Pinpoint the cell where the given text exists, returning its (x, y) midpoint coordinate. 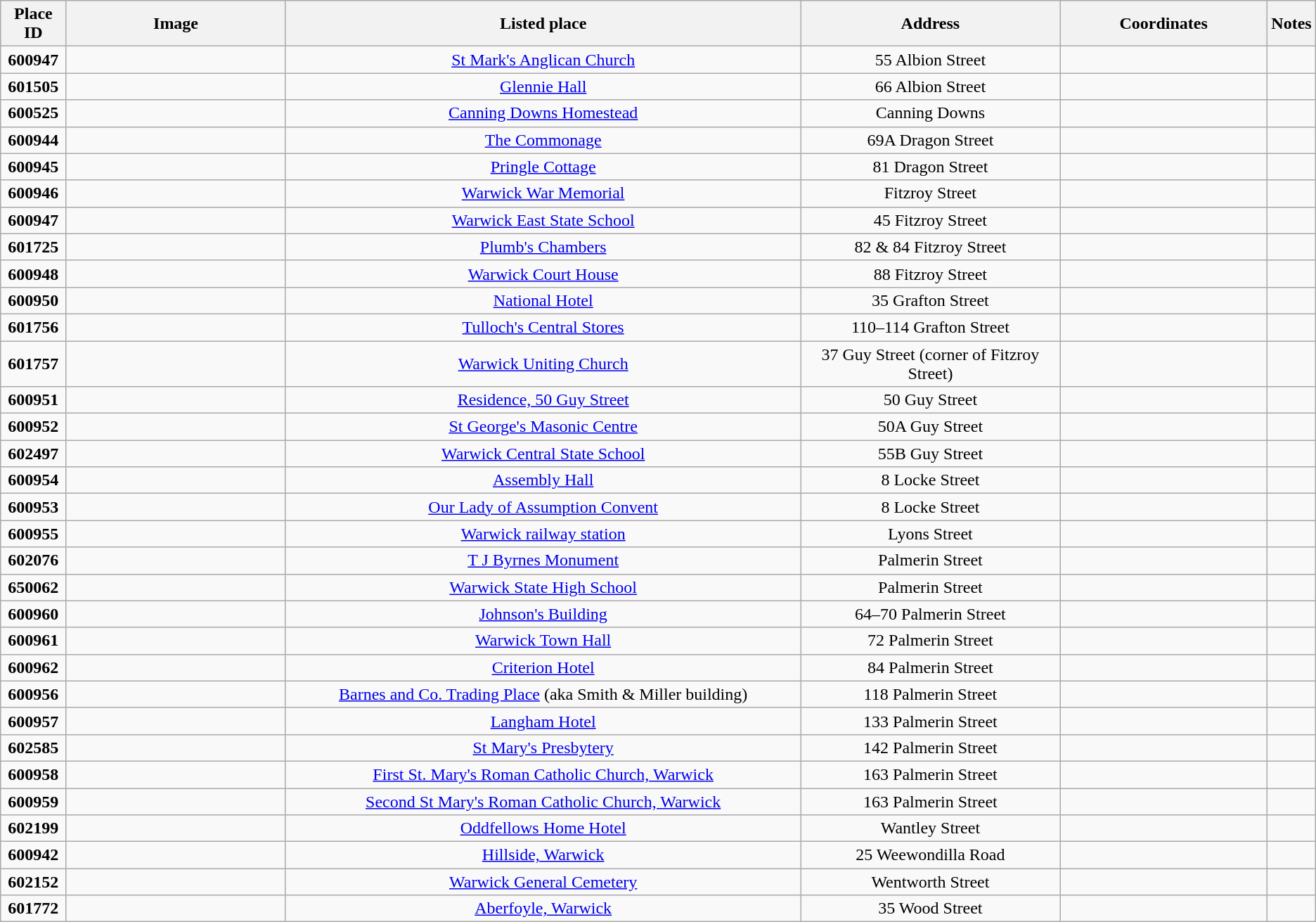
Listed place (543, 24)
81 Dragon Street (930, 167)
Warwick War Memorial (543, 193)
72 Palmerin Street (930, 641)
600945 (34, 167)
Assembly Hall (543, 480)
Plumb's Chambers (543, 247)
602076 (34, 561)
Pringle Cottage (543, 167)
601757 (34, 363)
Warwick East State School (543, 220)
602152 (34, 882)
600961 (34, 641)
37 Guy Street (corner of Fitzroy Street) (930, 363)
Residence, 50 Guy Street (543, 400)
Second St Mary's Roman Catholic Church, Warwick (543, 801)
Notes (1291, 24)
600954 (34, 480)
600942 (34, 855)
Address (930, 24)
Place ID (34, 24)
82 & 84 Fitzroy Street (930, 247)
118 Palmerin Street (930, 694)
Tulloch's Central Stores (543, 327)
Canning Downs Homestead (543, 113)
Aberfoyle, Warwick (543, 909)
50 Guy Street (930, 400)
25 Weewondilla Road (930, 855)
602585 (34, 748)
Warwick railway station (543, 534)
Wentworth Street (930, 882)
55B Guy Street (930, 454)
650062 (34, 587)
35 Grafton Street (930, 300)
National Hotel (543, 300)
The Commonage (543, 140)
Lyons Street (930, 534)
Canning Downs (930, 113)
600944 (34, 140)
600956 (34, 694)
Warwick Town Hall (543, 641)
142 Palmerin Street (930, 748)
Warwick State High School (543, 587)
50A Guy Street (930, 427)
Oddfellows Home Hotel (543, 828)
Image (176, 24)
69A Dragon Street (930, 140)
600959 (34, 801)
600946 (34, 193)
Wantley Street (930, 828)
601772 (34, 909)
602199 (34, 828)
64–70 Palmerin Street (930, 614)
133 Palmerin Street (930, 721)
Warwick Central State School (543, 454)
Warwick General Cemetery (543, 882)
601756 (34, 327)
600955 (34, 534)
55 Albion Street (930, 60)
First St. Mary's Roman Catholic Church, Warwick (543, 774)
602497 (34, 454)
Glennie Hall (543, 87)
St Mark's Anglican Church (543, 60)
45 Fitzroy Street (930, 220)
88 Fitzroy Street (930, 274)
Hillside, Warwick (543, 855)
600951 (34, 400)
Criterion Hotel (543, 667)
600953 (34, 507)
Langham Hotel (543, 721)
84 Palmerin Street (930, 667)
Warwick Uniting Church (543, 363)
600960 (34, 614)
600957 (34, 721)
600525 (34, 113)
35 Wood Street (930, 909)
66 Albion Street (930, 87)
Fitzroy Street (930, 193)
T J Byrnes Monument (543, 561)
601505 (34, 87)
Barnes and Co. Trading Place (aka Smith & Miller building) (543, 694)
600950 (34, 300)
Johnson's Building (543, 614)
601725 (34, 247)
600952 (34, 427)
600962 (34, 667)
Warwick Court House (543, 274)
110–114 Grafton Street (930, 327)
Coordinates (1164, 24)
600948 (34, 274)
St Mary's Presbytery (543, 748)
600958 (34, 774)
Our Lady of Assumption Convent (543, 507)
St George's Masonic Centre (543, 427)
